Capture the cell that displays the provided text and extract its (X, Y) central coordinate. 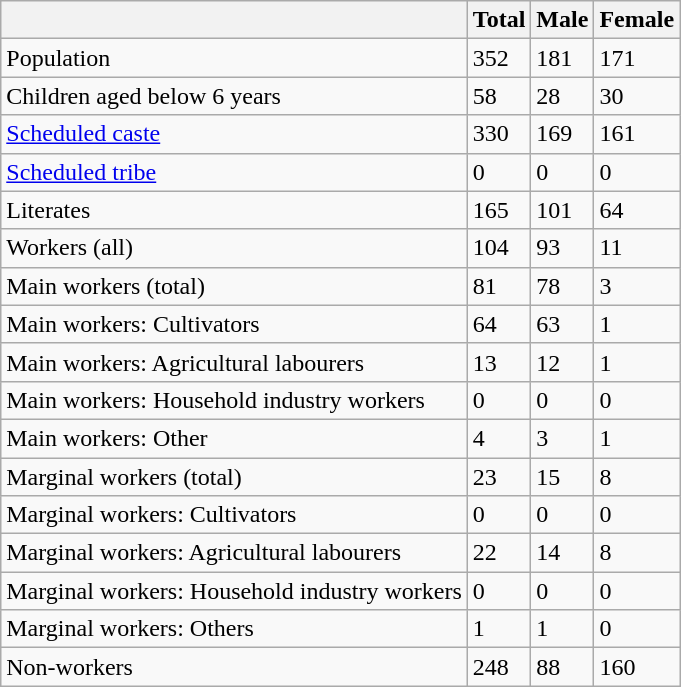
30 (637, 96)
88 (562, 667)
101 (562, 210)
Marginal workers: Cultivators (234, 515)
171 (637, 58)
Population (234, 58)
165 (499, 210)
Non-workers (234, 667)
181 (562, 58)
Marginal workers: Agricultural labourers (234, 553)
Main workers: Agricultural labourers (234, 362)
Main workers: Other (234, 438)
81 (499, 286)
Workers (all) (234, 248)
104 (499, 248)
Children aged below 6 years (234, 96)
14 (562, 553)
23 (499, 477)
Total (499, 20)
58 (499, 96)
22 (499, 553)
Marginal workers: Household industry workers (234, 591)
Marginal workers (total) (234, 477)
Marginal workers: Others (234, 629)
93 (562, 248)
169 (562, 134)
4 (499, 438)
11 (637, 248)
28 (562, 96)
160 (637, 667)
12 (562, 362)
13 (499, 362)
Scheduled caste (234, 134)
15 (562, 477)
78 (562, 286)
352 (499, 58)
Main workers: Household industry workers (234, 400)
Female (637, 20)
Main workers: Cultivators (234, 324)
161 (637, 134)
Scheduled tribe (234, 172)
Male (562, 20)
63 (562, 324)
Literates (234, 210)
330 (499, 134)
248 (499, 667)
Main workers (total) (234, 286)
